Pinpoint the cell where the given text exists, returning its [x, y] midpoint coordinate. 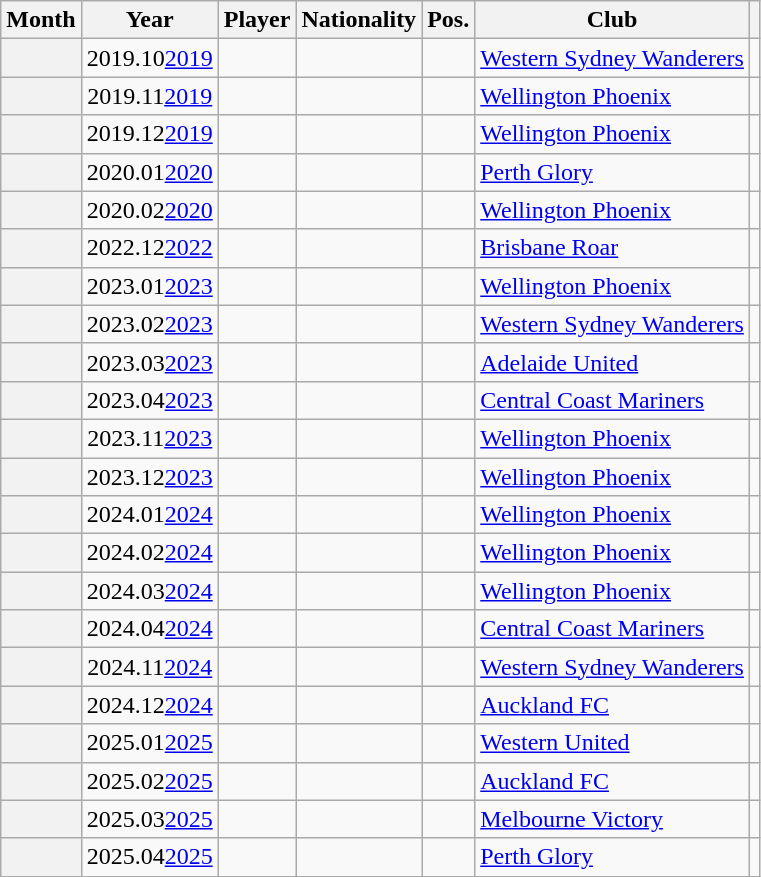
2020.022020 [150, 210]
Club [612, 20]
2025.012025 [150, 743]
2024.032024 [150, 591]
2023.012023 [150, 286]
2023.112023 [150, 438]
2024.012024 [150, 515]
2022.122022 [150, 248]
2024.122024 [150, 705]
Brisbane Roar [612, 248]
2023.122023 [150, 477]
2023.022023 [150, 324]
Year [150, 20]
Month [41, 20]
2024.022024 [150, 553]
2019.122019 [150, 134]
2023.042023 [150, 400]
Western United [612, 743]
Melbourne Victory [612, 819]
Nationality [359, 20]
2024.112024 [150, 667]
Pos. [448, 20]
2025.032025 [150, 819]
Player [257, 20]
2025.042025 [150, 857]
2020.012020 [150, 172]
2025.022025 [150, 781]
2019.112019 [150, 96]
2024.042024 [150, 629]
2023.032023 [150, 362]
Adelaide United [612, 362]
2019.102019 [150, 58]
